Provide the (X, Y) coordinate of the cell's center where the given text is located.  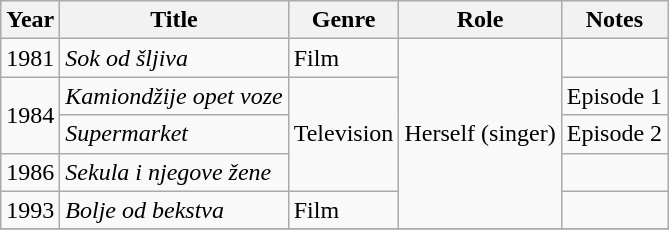
Title (174, 20)
1984 (30, 115)
Sekula i njegove žene (174, 172)
Supermarket (174, 134)
Sok od šljiva (174, 58)
Episode 1 (614, 96)
Kamiondžije opet voze (174, 96)
Television (344, 134)
1993 (30, 210)
1981 (30, 58)
Herself (singer) (480, 134)
Genre (344, 20)
Episode 2 (614, 134)
Role (480, 20)
Year (30, 20)
Notes (614, 20)
Bolje od bekstva (174, 210)
1986 (30, 172)
